Detect which cell encompasses the target text, then output its (X, Y) center coordinate. 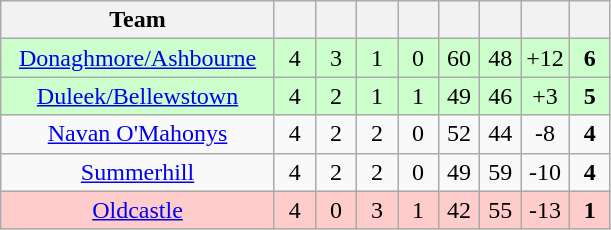
44 (500, 134)
Summerhill (138, 172)
42 (460, 210)
+12 (546, 58)
59 (500, 172)
-13 (546, 210)
52 (460, 134)
Donaghmore/Ashbourne (138, 58)
Team (138, 20)
48 (500, 58)
Navan O'Mahonys (138, 134)
55 (500, 210)
-10 (546, 172)
60 (460, 58)
Oldcastle (138, 210)
6 (590, 58)
46 (500, 96)
Duleek/Bellewstown (138, 96)
+3 (546, 96)
5 (590, 96)
-8 (546, 134)
